Search for the cell housing the specified text and yield its [X, Y] center coordinate. 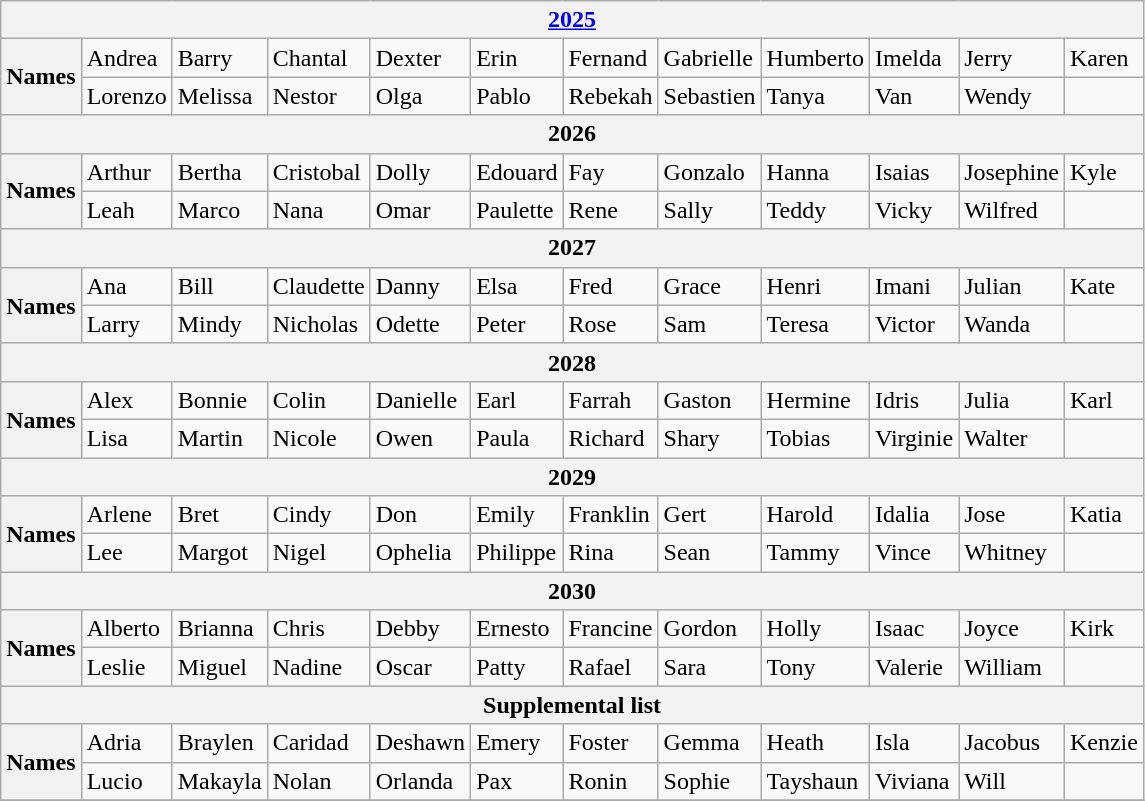
Lee [126, 553]
Gemma [710, 743]
Danielle [420, 400]
Chantal [318, 58]
Braylen [220, 743]
Katia [1104, 515]
Rafael [610, 667]
Leah [126, 210]
Victor [914, 324]
Sam [710, 324]
Bret [220, 515]
Danny [420, 286]
Tammy [815, 553]
Emily [517, 515]
Vicky [914, 210]
Farrah [610, 400]
Leslie [126, 667]
Fay [610, 172]
Philippe [517, 553]
Hanna [815, 172]
Sophie [710, 781]
Cristobal [318, 172]
Andrea [126, 58]
Wanda [1012, 324]
Martin [220, 438]
Hermine [815, 400]
Valerie [914, 667]
Harold [815, 515]
Bonnie [220, 400]
Owen [420, 438]
Vince [914, 553]
Franklin [610, 515]
Chris [318, 629]
Dolly [420, 172]
Deshawn [420, 743]
Miguel [220, 667]
Earl [517, 400]
Shary [710, 438]
Arlene [126, 515]
Lisa [126, 438]
Isaac [914, 629]
Teresa [815, 324]
Idalia [914, 515]
Teddy [815, 210]
Sally [710, 210]
Richard [610, 438]
Kate [1104, 286]
Josephine [1012, 172]
Whitney [1012, 553]
Jose [1012, 515]
Bill [220, 286]
Pablo [517, 96]
Barry [220, 58]
Alberto [126, 629]
Larry [126, 324]
Julia [1012, 400]
Walter [1012, 438]
Nana [318, 210]
Dexter [420, 58]
Tanya [815, 96]
Ana [126, 286]
Lucio [126, 781]
Brianna [220, 629]
Debby [420, 629]
Julian [1012, 286]
Wendy [1012, 96]
Gordon [710, 629]
Rene [610, 210]
Nicole [318, 438]
Grace [710, 286]
Viviana [914, 781]
2030 [572, 591]
Francine [610, 629]
Ronin [610, 781]
Henri [815, 286]
Mindy [220, 324]
Fred [610, 286]
Alex [126, 400]
Bertha [220, 172]
Will [1012, 781]
Don [420, 515]
2027 [572, 248]
Karen [1104, 58]
Nadine [318, 667]
2026 [572, 134]
Omar [420, 210]
Sean [710, 553]
Tobias [815, 438]
Margot [220, 553]
Odette [420, 324]
Arthur [126, 172]
Paulette [517, 210]
Gonzalo [710, 172]
Rina [610, 553]
Nestor [318, 96]
Tayshaun [815, 781]
Karl [1104, 400]
Nolan [318, 781]
Caridad [318, 743]
Sebastien [710, 96]
Wilfred [1012, 210]
Isla [914, 743]
Orlanda [420, 781]
Gabrielle [710, 58]
Elsa [517, 286]
Emery [517, 743]
Supplemental list [572, 705]
Holly [815, 629]
Imelda [914, 58]
Olga [420, 96]
Tony [815, 667]
Lorenzo [126, 96]
Paula [517, 438]
Cindy [318, 515]
Sara [710, 667]
Colin [318, 400]
Jerry [1012, 58]
Gert [710, 515]
Ophelia [420, 553]
Imani [914, 286]
Kirk [1104, 629]
Claudette [318, 286]
Rose [610, 324]
2025 [572, 20]
Adria [126, 743]
Marco [220, 210]
Isaias [914, 172]
Edouard [517, 172]
Nicholas [318, 324]
Peter [517, 324]
Fernand [610, 58]
Patty [517, 667]
Ernesto [517, 629]
Van [914, 96]
Humberto [815, 58]
Oscar [420, 667]
Rebekah [610, 96]
Kyle [1104, 172]
Virginie [914, 438]
Pax [517, 781]
Jacobus [1012, 743]
Joyce [1012, 629]
Gaston [710, 400]
Erin [517, 58]
Makayla [220, 781]
Heath [815, 743]
Melissa [220, 96]
2028 [572, 362]
Idris [914, 400]
Kenzie [1104, 743]
Nigel [318, 553]
Foster [610, 743]
William [1012, 667]
2029 [572, 477]
